Provide the [x, y] coordinate of the cell's center where the given text is located.  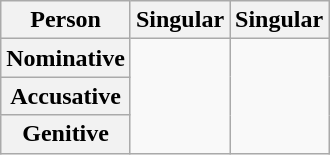
Person [66, 20]
Nominative [66, 58]
Genitive [66, 134]
Accusative [66, 96]
